Provide the (x, y) coordinate of the cell's center where the given text is located.  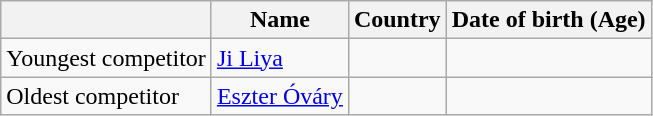
Oldest competitor (106, 96)
Name (280, 20)
Ji Liya (280, 58)
Date of birth (Age) (548, 20)
Youngest competitor (106, 58)
Country (397, 20)
Eszter Óváry (280, 96)
